Locate the cell with the specified text and output its [X, Y] center coordinate. 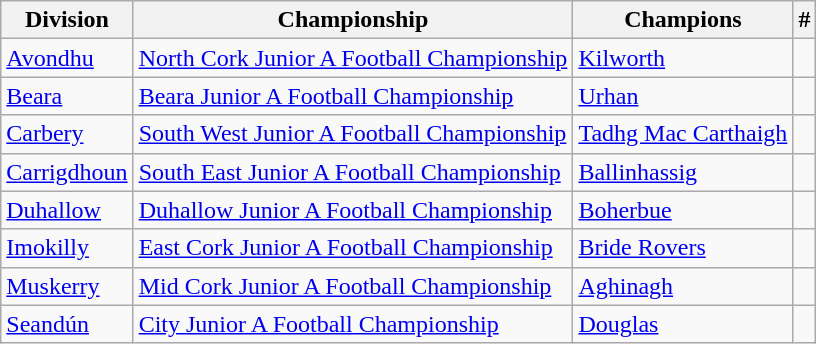
East Cork Junior A Football Championship [353, 248]
Duhallow [67, 210]
South East Junior A Football Championship [353, 172]
Boherbue [683, 210]
Mid Cork Junior A Football Championship [353, 286]
Seandún [67, 324]
Tadhg Mac Carthaigh [683, 134]
Urhan [683, 96]
Aghinagh [683, 286]
Muskerry [67, 286]
Ballinhassig [683, 172]
# [804, 20]
City Junior A Football Championship [353, 324]
Carbery [67, 134]
Imokilly [67, 248]
Champions [683, 20]
South West Junior A Football Championship [353, 134]
Beara Junior A Football Championship [353, 96]
Division [67, 20]
Beara [67, 96]
Duhallow Junior A Football Championship [353, 210]
Avondhu [67, 58]
Kilworth [683, 58]
Bride Rovers [683, 248]
Championship [353, 20]
North Cork Junior A Football Championship [353, 58]
Douglas [683, 324]
Carrigdhoun [67, 172]
